Detect which cell encompasses the target text, then output its (X, Y) center coordinate. 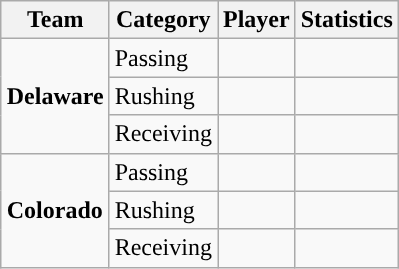
Team (55, 20)
Statistics (346, 20)
Category (163, 20)
Colorado (55, 210)
Delaware (55, 96)
Player (257, 20)
